Pinpoint the cell where the given text exists, returning its [X, Y] midpoint coordinate. 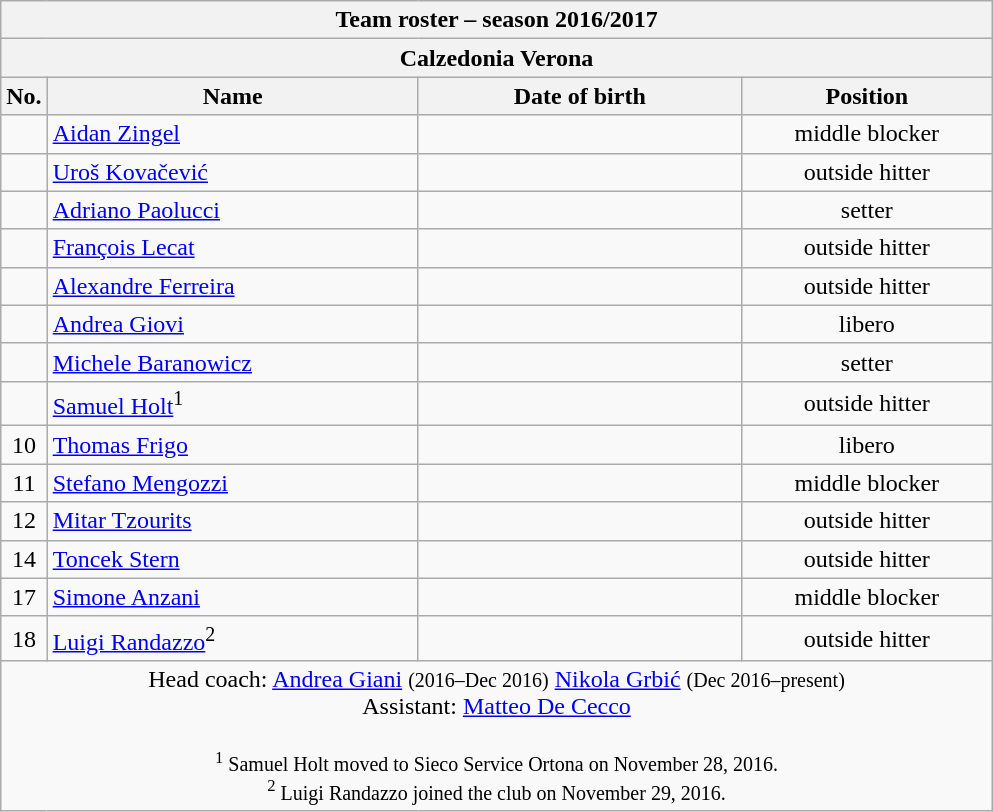
Toncek Stern [232, 559]
Uroš Kovačević [232, 172]
Alexandre Ferreira [232, 286]
Thomas Frigo [232, 445]
Adriano Paolucci [232, 210]
11 [24, 483]
Position [866, 96]
Date of birth [580, 96]
Name [232, 96]
10 [24, 445]
Mitar Tzourits [232, 521]
17 [24, 597]
Calzedonia Verona [497, 58]
Samuel Holt1 [232, 404]
No. [24, 96]
12 [24, 521]
Andrea Giovi [232, 324]
Michele Baranowicz [232, 362]
Luigi Randazzo2 [232, 638]
Team roster – season 2016/2017 [497, 20]
14 [24, 559]
Simone Anzani [232, 597]
Aidan Zingel [232, 134]
François Lecat [232, 248]
18 [24, 638]
Stefano Mengozzi [232, 483]
